Detect which cell encompasses the target text, then output its (X, Y) center coordinate. 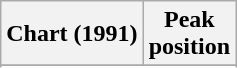
Chart (1991) (72, 34)
Peakposition (189, 34)
